Locate the cell with the specified text and output its (x, y) center coordinate. 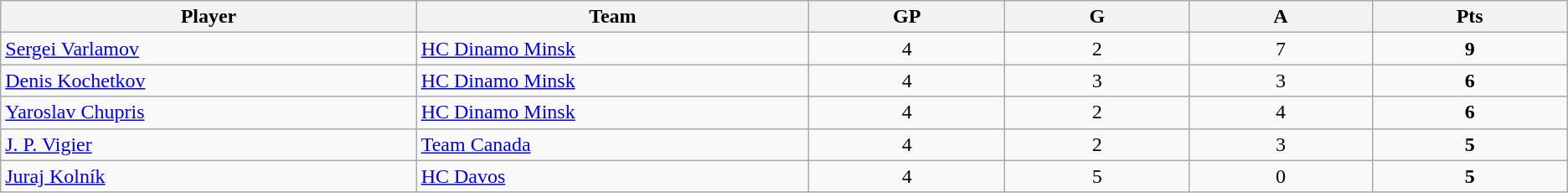
Team (612, 17)
GP (907, 17)
Sergei Varlamov (209, 49)
Pts (1469, 17)
Juraj Kolník (209, 176)
Denis Kochetkov (209, 81)
HC Davos (612, 176)
Team Canada (612, 144)
0 (1281, 176)
7 (1281, 49)
Player (209, 17)
G (1097, 17)
J. P. Vigier (209, 144)
A (1281, 17)
9 (1469, 49)
Yaroslav Chupris (209, 112)
